Scan for the cell matching the given text and deliver its [x, y] coordinate at center. 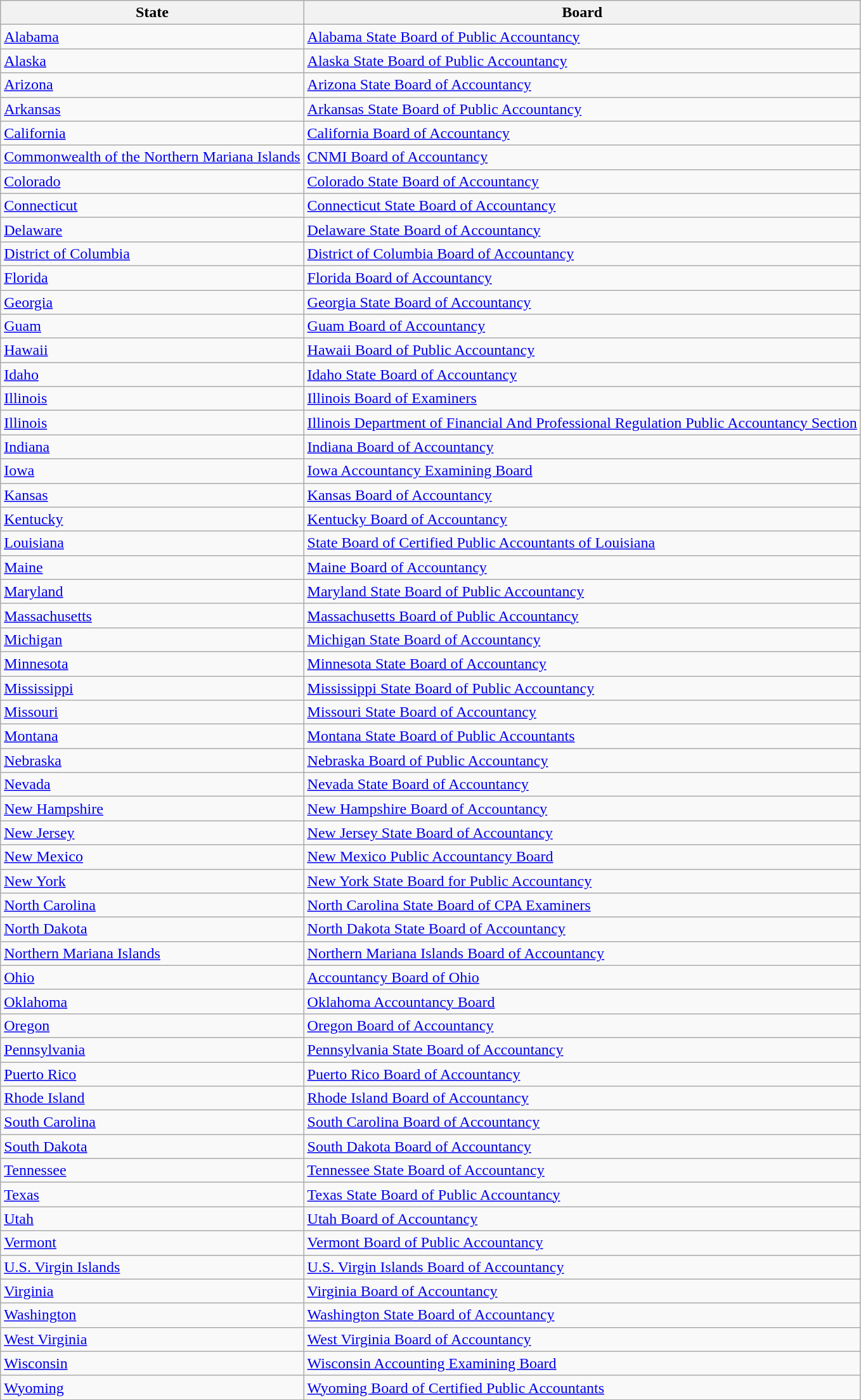
Guam [152, 326]
Indiana Board of Accountancy [582, 447]
Florida [152, 278]
Delaware State Board of Accountancy [582, 229]
Kentucky [152, 519]
Commonwealth of the Northern Mariana Islands [152, 157]
Nebraska Board of Public Accountancy [582, 761]
State Board of Certified Public Accountants of Louisiana [582, 543]
Michigan State Board of Accountancy [582, 639]
Kansas Board of Accountancy [582, 495]
Washington State Board of Accountancy [582, 1315]
Nevada [152, 785]
District of Columbia Board of Accountancy [582, 254]
California Board of Accountancy [582, 133]
South Dakota Board of Accountancy [582, 1146]
Wisconsin Accounting Examining Board [582, 1363]
Pennsylvania State Board of Accountancy [582, 1050]
Northern Mariana Islands [152, 953]
Idaho State Board of Accountancy [582, 375]
Montana [152, 736]
North Carolina State Board of CPA Examiners [582, 905]
Florida Board of Accountancy [582, 278]
Idaho [152, 375]
Vermont [152, 1243]
State [152, 13]
Georgia State Board of Accountancy [582, 302]
Montana State Board of Public Accountants [582, 736]
Kentucky Board of Accountancy [582, 519]
Maine Board of Accountancy [582, 567]
California [152, 133]
Delaware [152, 229]
West Virginia [152, 1339]
New York [152, 881]
CNMI Board of Accountancy [582, 157]
Washington [152, 1315]
Accountancy Board of Ohio [582, 977]
Wisconsin [152, 1363]
Arkansas [152, 109]
Nebraska [152, 761]
Connecticut State Board of Accountancy [582, 205]
Alaska [152, 61]
Guam Board of Accountancy [582, 326]
Mississippi State Board of Public Accountancy [582, 688]
Colorado State Board of Accountancy [582, 181]
Utah Board of Accountancy [582, 1219]
Missouri State Board of Accountancy [582, 712]
Colorado [152, 181]
South Carolina Board of Accountancy [582, 1122]
Wyoming Board of Certified Public Accountants [582, 1387]
South Dakota [152, 1146]
New Hampshire Board of Accountancy [582, 809]
North Carolina [152, 905]
New Jersey [152, 833]
Georgia [152, 302]
Rhode Island Board of Accountancy [582, 1098]
Ohio [152, 977]
Michigan [152, 639]
Maryland State Board of Public Accountancy [582, 591]
Board [582, 13]
Massachusetts Board of Public Accountancy [582, 615]
Illinois Board of Examiners [582, 399]
Minnesota [152, 664]
Oklahoma [152, 1001]
Rhode Island [152, 1098]
Pennsylvania [152, 1050]
U.S. Virgin Islands [152, 1267]
Mississippi [152, 688]
Missouri [152, 712]
Oregon [152, 1025]
Utah [152, 1219]
Virginia Board of Accountancy [582, 1291]
New Jersey State Board of Accountancy [582, 833]
Maryland [152, 591]
Alaska State Board of Public Accountancy [582, 61]
Alabama State Board of Public Accountancy [582, 37]
Puerto Rico [152, 1074]
Alabama [152, 37]
Puerto Rico Board of Accountancy [582, 1074]
Iowa Accountancy Examining Board [582, 471]
Kansas [152, 495]
New Mexico [152, 857]
Nevada State Board of Accountancy [582, 785]
Tennessee [152, 1171]
Maine [152, 567]
Texas State Board of Public Accountancy [582, 1195]
U.S. Virgin Islands Board of Accountancy [582, 1267]
New York State Board for Public Accountancy [582, 881]
Massachusetts [152, 615]
Minnesota State Board of Accountancy [582, 664]
Texas [152, 1195]
Northern Mariana Islands Board of Accountancy [582, 953]
West Virginia Board of Accountancy [582, 1339]
Connecticut [152, 205]
New Hampshire [152, 809]
District of Columbia [152, 254]
North Dakota State Board of Accountancy [582, 929]
Hawaii [152, 350]
Virginia [152, 1291]
Indiana [152, 447]
Hawaii Board of Public Accountancy [582, 350]
South Carolina [152, 1122]
Oregon Board of Accountancy [582, 1025]
Illinois Department of Financial And Professional Regulation Public Accountancy Section [582, 423]
Arizona State Board of Accountancy [582, 85]
Arkansas State Board of Public Accountancy [582, 109]
Tennessee State Board of Accountancy [582, 1171]
New Mexico Public Accountancy Board [582, 857]
Vermont Board of Public Accountancy [582, 1243]
Arizona [152, 85]
Oklahoma Accountancy Board [582, 1001]
Iowa [152, 471]
Louisiana [152, 543]
North Dakota [152, 929]
Wyoming [152, 1387]
